Capture the cell that displays the provided text and extract its (x, y) central coordinate. 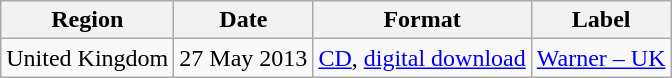
Region (88, 20)
27 May 2013 (244, 58)
CD, digital download (422, 58)
Label (601, 20)
Format (422, 20)
Date (244, 20)
United Kingdom (88, 58)
Warner – UK (601, 58)
